Search for the cell housing the specified text and yield its (x, y) center coordinate. 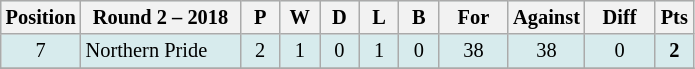
D (340, 17)
For (474, 17)
Round 2 – 2018 (161, 17)
7 (41, 51)
P (260, 17)
Northern Pride (161, 51)
Position (41, 17)
Against (546, 17)
B (419, 17)
Diff (620, 17)
Pts (674, 17)
W (300, 17)
L (379, 17)
